For the text-containing cell, return its midpoint in [x, y] coordinate format. 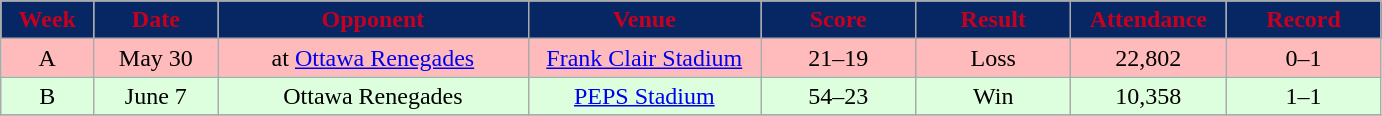
Frank Clair Stadium [644, 58]
Score [838, 20]
0–1 [1304, 58]
Win [994, 96]
at Ottawa Renegades [373, 58]
PEPS Stadium [644, 96]
B [48, 96]
A [48, 58]
Attendance [1148, 20]
Date [156, 20]
Ottawa Renegades [373, 96]
Venue [644, 20]
Opponent [373, 20]
Week [48, 20]
Record [1304, 20]
22,802 [1148, 58]
Loss [994, 58]
1–1 [1304, 96]
June 7 [156, 96]
21–19 [838, 58]
Result [994, 20]
May 30 [156, 58]
54–23 [838, 96]
10,358 [1148, 96]
